For the text-containing cell, return its midpoint in [x, y] coordinate format. 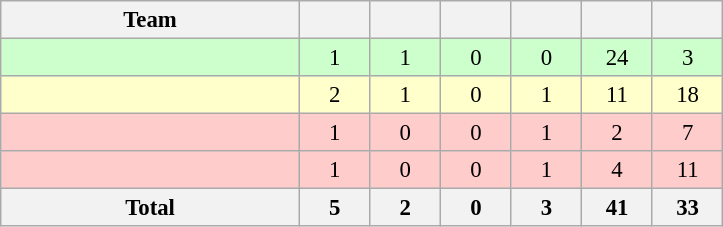
4 [618, 170]
5 [334, 208]
Total [150, 208]
18 [688, 95]
41 [618, 208]
Team [150, 20]
33 [688, 208]
7 [688, 133]
24 [618, 58]
